Find where the given text appears and provide that cell's center as (x, y) coordinate. 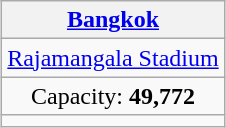
Capacity: 49,772 (113, 96)
Bangkok (113, 20)
Rajamangala Stadium (113, 58)
